Provide the (X, Y) coordinate of the cell's center where the given text is located.  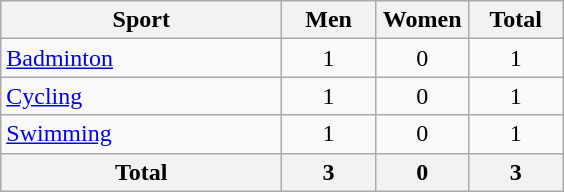
Women (422, 20)
Cycling (142, 96)
Men (329, 20)
Sport (142, 20)
Badminton (142, 58)
Swimming (142, 134)
